Return the [X, Y] coordinate for the center point of the cell that contains the specified text.  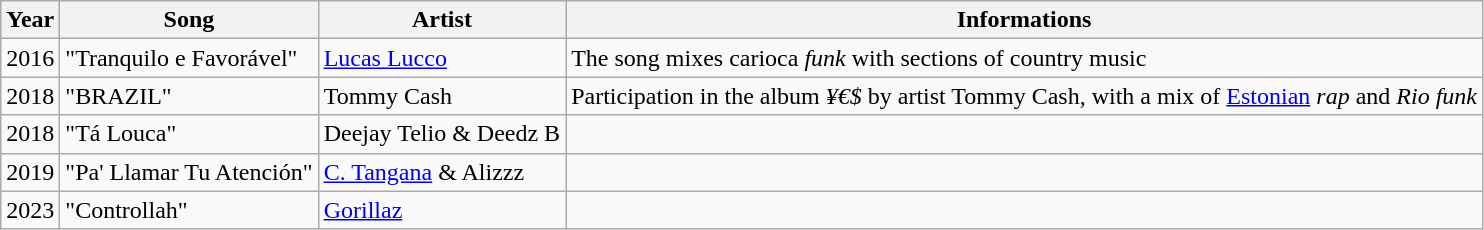
Tommy Cash [442, 96]
The song mixes carioca funk with sections of country music [1024, 58]
2019 [30, 172]
Song [189, 20]
Artist [442, 20]
Gorillaz [442, 210]
"BRAZIL" [189, 96]
"Controllah" [189, 210]
Lucas Lucco [442, 58]
Deejay Telio & Deedz B [442, 134]
Participation in the album ¥€$ by artist Tommy Cash, with a mix of Estonian rap and Rio funk [1024, 96]
"Tranquilo e Favorável" [189, 58]
2016 [30, 58]
"Tá Louca" [189, 134]
Informations [1024, 20]
C. Tangana & Alizzz [442, 172]
"Pa' Llamar Tu Atención" [189, 172]
2023 [30, 210]
Year [30, 20]
